Return the [x, y] coordinate for the center point of the cell that contains the specified text.  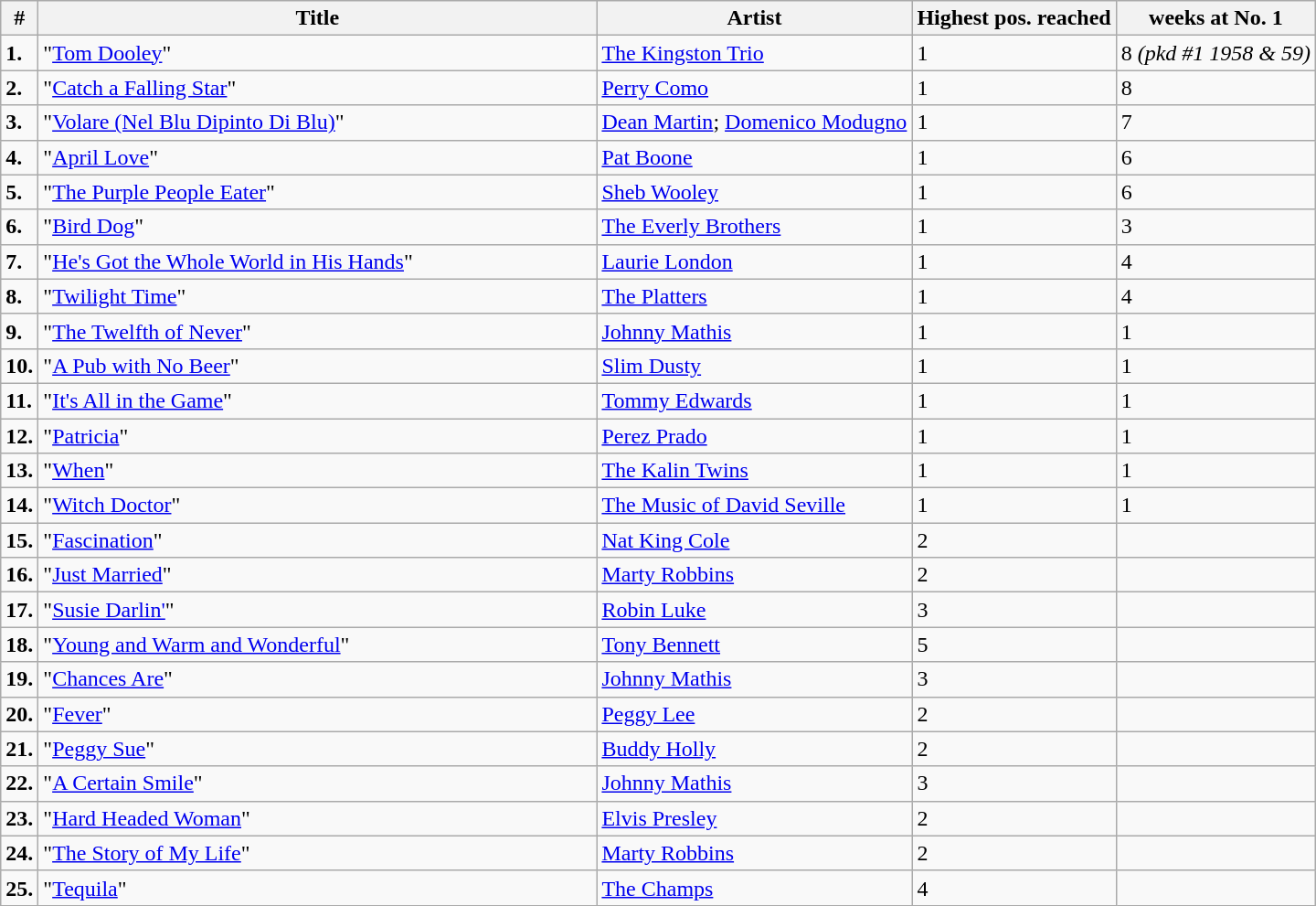
8 [1215, 88]
5 [1014, 645]
Perry Como [755, 88]
"It's All in the Game" [318, 400]
2. [20, 88]
8. [20, 296]
The Platters [755, 296]
"Chances Are" [318, 679]
"Witch Doctor" [318, 506]
"Young and Warm and Wonderful" [318, 645]
"A Pub with No Beer" [318, 366]
"Just Married" [318, 575]
The Kalin Twins [755, 471]
"Tequila" [318, 888]
"Volare (Nel Blu Dipinto Di Blu)" [318, 123]
5. [20, 192]
"The Twelfth of Never" [318, 331]
23. [20, 818]
The Everly Brothers [755, 227]
Tommy Edwards [755, 400]
Tony Bennett [755, 645]
6. [20, 227]
Buddy Holly [755, 749]
Artist [755, 18]
15. [20, 540]
"Hard Headed Woman" [318, 818]
Robin Luke [755, 610]
"Fever" [318, 714]
21. [20, 749]
"Patricia" [318, 436]
11. [20, 400]
Dean Martin; Domenico Modugno [755, 123]
weeks at No. 1 [1215, 18]
20. [20, 714]
24. [20, 853]
"Peggy Sue" [318, 749]
"He's Got the Whole World in His Hands" [318, 261]
17. [20, 610]
16. [20, 575]
"A Certain Smile" [318, 783]
"Fascination" [318, 540]
13. [20, 471]
7 [1215, 123]
Laurie London [755, 261]
19. [20, 679]
Nat King Cole [755, 540]
"Bird Dog" [318, 227]
"Twilight Time" [318, 296]
4. [20, 157]
Highest pos. reached [1014, 18]
3. [20, 123]
1. [20, 53]
"When" [318, 471]
Sheb Wooley [755, 192]
"Catch a Falling Star" [318, 88]
"Susie Darlin'" [318, 610]
14. [20, 506]
# [20, 18]
Perez Prado [755, 436]
12. [20, 436]
The Champs [755, 888]
22. [20, 783]
Pat Boone [755, 157]
25. [20, 888]
7. [20, 261]
"Tom Dooley" [318, 53]
9. [20, 331]
10. [20, 366]
"The Story of My Life" [318, 853]
Peggy Lee [755, 714]
The Music of David Seville [755, 506]
Title [318, 18]
8 (pkd #1 1958 & 59) [1215, 53]
18. [20, 645]
Slim Dusty [755, 366]
"The Purple People Eater" [318, 192]
The Kingston Trio [755, 53]
"April Love" [318, 157]
Elvis Presley [755, 818]
